Search for the cell housing the specified text and yield its (X, Y) center coordinate. 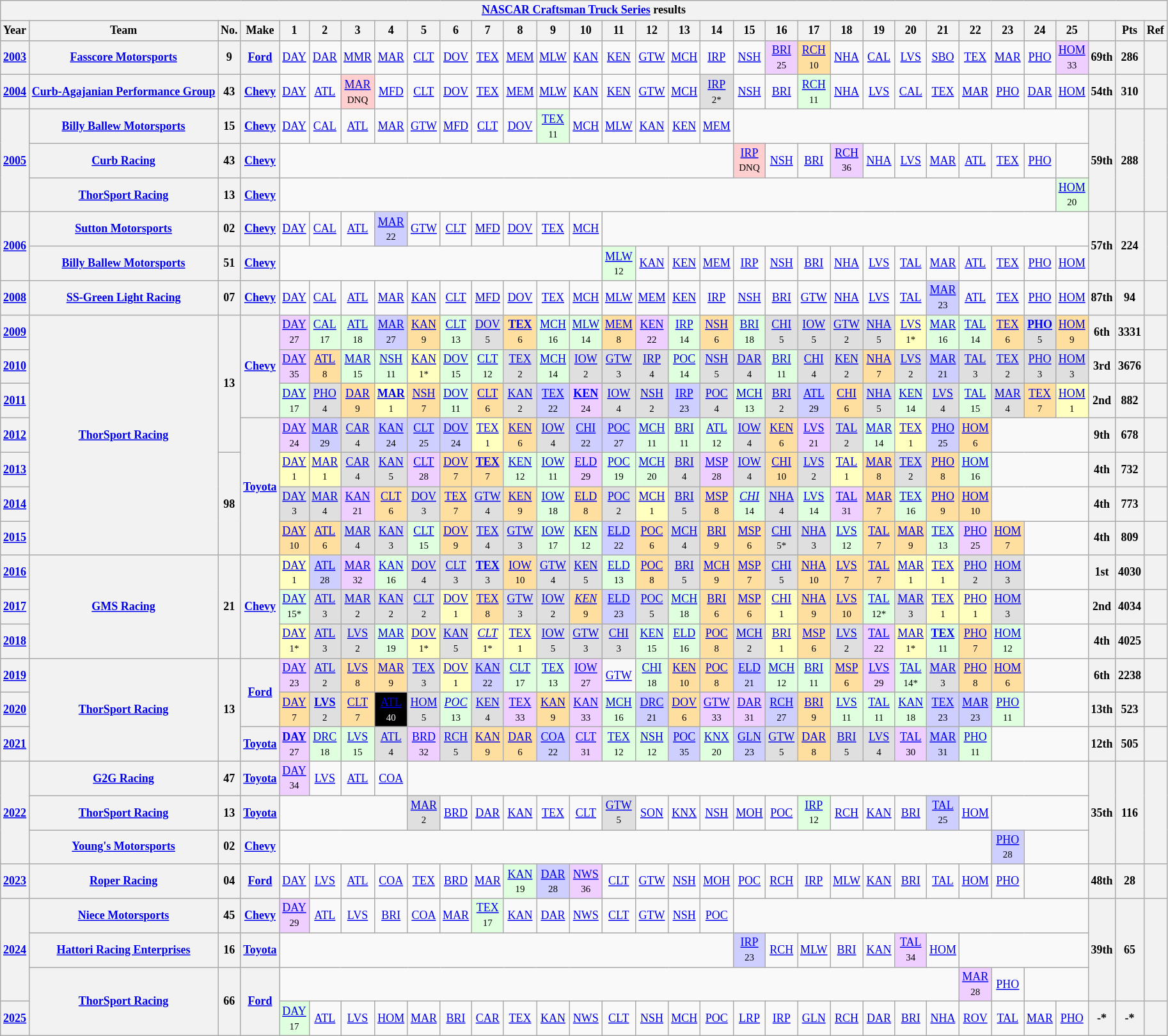
Team (123, 31)
DAY35 (294, 366)
5 (423, 31)
TAL15 (975, 401)
2023 (15, 881)
BRD32 (423, 744)
66 (229, 1001)
BRI18 (750, 332)
KEN14 (911, 401)
224 (1130, 246)
24 (1040, 31)
ATL8 (325, 366)
2008 (15, 298)
GLN (814, 1019)
IOW18 (553, 504)
TEX23 (943, 710)
MCH13 (750, 401)
CHI1 (782, 607)
7 (487, 31)
ELD16 (684, 641)
2 (325, 31)
POC14 (684, 366)
2025 (15, 1019)
MCH12 (782, 675)
35th (1101, 812)
HOM1 (1072, 401)
2017 (15, 607)
19 (879, 31)
1 (294, 31)
CLT31 (586, 744)
DOV6 (684, 710)
LVS11 (847, 710)
HOM16 (975, 469)
2014 (15, 504)
CLT7 (358, 710)
288 (1130, 160)
10 (586, 31)
SON (652, 813)
KEN10 (684, 675)
HOM10 (975, 504)
2015 (15, 538)
MAR19 (391, 641)
59th (1101, 160)
ATL12 (717, 435)
47 (229, 778)
KAN19 (520, 881)
CAL17 (325, 332)
HOM12 (1008, 641)
LVS1* (911, 332)
3676 (1130, 366)
MAR8 (879, 469)
MCH20 (652, 469)
PHO28 (1008, 847)
CLT17 (520, 675)
4034 (1130, 607)
18 (847, 31)
GLN23 (750, 744)
732 (1130, 469)
NHA4 (782, 504)
ELD29 (586, 469)
TEX17 (487, 916)
14 (717, 31)
MMR (358, 58)
TEX8 (487, 607)
ELD8 (586, 504)
NHA7 (879, 366)
TAL1 (847, 469)
MAR27 (391, 332)
DAY3 (294, 504)
DAR8 (814, 744)
POC5 (652, 607)
TAL22 (879, 641)
882 (1130, 401)
2018 (15, 641)
94 (1130, 298)
PHO7 (975, 641)
ATL18 (358, 332)
CLT25 (423, 435)
MSP8 (717, 504)
KAN3 (391, 538)
2022 (15, 812)
ELD22 (619, 538)
RCH11 (814, 92)
678 (1130, 435)
TEX12 (619, 744)
ATL28 (325, 572)
Year (15, 31)
MAR22 (391, 229)
COA22 (553, 744)
NASCAR Craftsman Truck Series results (583, 10)
BRI1 (782, 641)
ELD21 (750, 675)
2020 (15, 710)
Sutton Motorsports (123, 229)
Pts (1130, 31)
TAL11 (879, 710)
PHO2 (975, 572)
CLT13 (456, 332)
KEN22 (652, 332)
PHO5 (1040, 332)
TAL14* (911, 675)
TEX4 (487, 538)
POC35 (684, 744)
DOV5 (487, 332)
Make (260, 31)
2003 (15, 58)
LVS14 (814, 504)
BRI25 (782, 58)
ROV (975, 1019)
4 (391, 31)
310 (1130, 92)
DAR9 (358, 401)
2024 (15, 950)
MAR1* (911, 641)
MCH4 (684, 538)
809 (1130, 538)
LVS15 (358, 744)
ELD13 (619, 572)
3 (358, 31)
116 (1130, 812)
773 (1130, 504)
DOV4 (423, 572)
NSH2 (652, 401)
TAL31 (847, 504)
CHI22 (586, 435)
BRI6 (717, 607)
MCH2 (750, 641)
IRP12 (814, 813)
NWS36 (586, 881)
54th (1101, 92)
MCH9 (717, 572)
IRPDNQ (750, 161)
MAR7 (879, 504)
TAL30 (911, 744)
12th (1101, 744)
CAR (487, 1019)
PHO4 (325, 401)
MAR32 (358, 572)
6 (456, 31)
TAL12* (879, 607)
No. (229, 31)
LVS8 (358, 675)
98 (229, 504)
CLT1* (487, 641)
KAN18 (911, 710)
48th (1101, 881)
CLT12 (487, 366)
CLT2 (423, 607)
PHO9 (943, 504)
HOM7 (1008, 538)
2013 (15, 469)
17 (814, 31)
KAN33 (586, 710)
MEM8 (619, 332)
23 (1008, 31)
Fasscore Motorsports (123, 58)
25 (1072, 31)
TAL3 (975, 366)
3331 (1130, 332)
CHI18 (652, 675)
22 (975, 31)
MCH1 (652, 504)
12 (652, 31)
NSH12 (652, 744)
Ref (1155, 31)
1st (1101, 572)
BRI4 (684, 469)
MLW14 (586, 332)
2019 (15, 675)
LVS29 (879, 675)
DAY23 (294, 675)
Niece Motorsports (123, 916)
MLW12 (619, 263)
TEX16 (911, 504)
KEN2 (847, 366)
DOV11 (456, 401)
57th (1101, 246)
CHI6 (847, 401)
DOV1* (423, 641)
DAY15* (294, 607)
KAN16 (391, 572)
HOM5 (423, 710)
8 (520, 31)
2011 (15, 401)
ATL40 (391, 710)
MAR14 (879, 435)
04 (229, 881)
SBO (943, 58)
MAR28 (975, 984)
Hattori Racing Enterprises (123, 950)
Curb Racing (123, 161)
G2G Racing (123, 778)
2010 (15, 366)
ELD23 (619, 607)
2009 (15, 332)
505 (1130, 744)
NHA3 (814, 538)
POC6 (652, 538)
GMS Racing (123, 606)
DOV3 (423, 504)
ATL6 (325, 538)
ATL2 (325, 675)
2006 (15, 246)
IRP14 (684, 332)
DAR28 (553, 881)
NSH7 (423, 401)
51 (229, 263)
Curb-Agajanian Performance Group (123, 92)
9th (1101, 435)
DAY1* (294, 641)
DAR31 (750, 710)
DOV7 (456, 469)
HOM20 (1072, 195)
NSH6 (717, 332)
CHI4 (814, 366)
KAN1* (423, 366)
39th (1101, 950)
POC19 (619, 469)
DAY34 (294, 778)
GTW33 (717, 710)
69th (1101, 58)
DAR4 (750, 366)
Young's Motorsports (123, 847)
MCH11 (652, 435)
TEX33 (520, 710)
RCH27 (782, 710)
65 (1130, 950)
DAY7 (294, 710)
PHO3 (1040, 366)
NSH5 (717, 366)
LVS12 (847, 538)
ATL29 (814, 401)
2016 (15, 572)
MAR29 (325, 435)
CLT28 (423, 469)
KNX (684, 813)
IOW17 (553, 538)
CHI14 (750, 504)
MCH14 (553, 366)
IOW10 (520, 572)
POC13 (456, 710)
MAR31 (943, 744)
IOW27 (586, 675)
3rd (1101, 366)
07 (229, 298)
KAN21 (358, 504)
KAN24 (391, 435)
TAL2 (847, 435)
286 (1130, 58)
RCH36 (847, 161)
KEN5 (586, 572)
TEX22 (553, 401)
Roper Racing (123, 881)
28 (1130, 881)
DOV15 (456, 366)
HOM33 (1072, 58)
LVS10 (847, 607)
MCH18 (684, 607)
MAR16 (943, 332)
KAN22 (487, 675)
CHI3 (619, 641)
CHI10 (782, 469)
BRI2 (782, 401)
MAR15 (358, 366)
523 (1130, 710)
NHA9 (814, 607)
DAR6 (520, 744)
NHA10 (814, 572)
DOV24 (456, 435)
MAR21 (943, 366)
MSP28 (717, 469)
NSH11 (391, 366)
MARDNQ (358, 92)
ATL4 (391, 744)
LRP (750, 1019)
IOW11 (553, 469)
MSP7 (750, 572)
IRP4 (652, 366)
2238 (1130, 675)
RCH10 (814, 58)
IRP2* (717, 92)
DAY24 (294, 435)
87th (1101, 298)
2005 (15, 160)
RCH5 (456, 744)
KNX20 (717, 744)
13th (1101, 710)
PHO1 (975, 607)
2021 (15, 744)
DOV9 (456, 538)
GTW2 (847, 332)
4025 (1130, 641)
LVS7 (847, 572)
SS-Green Light Racing (123, 298)
KEN4 (487, 710)
20 (911, 31)
DRC21 (652, 710)
POC4 (717, 401)
CHI5* (782, 538)
4030 (1130, 572)
KEN15 (652, 641)
HOM9 (1072, 332)
TAL25 (943, 813)
DRC18 (325, 744)
POC2 (619, 504)
CLT3 (456, 572)
CLT15 (423, 538)
11 (619, 31)
KEN24 (586, 401)
POC27 (619, 435)
LVS21 (814, 435)
2012 (15, 435)
DAY10 (294, 538)
TAL14 (975, 332)
45 (229, 916)
DAY29 (294, 916)
TAL34 (911, 950)
2004 (15, 92)
